Capture the cell that displays the provided text and extract its (X, Y) central coordinate. 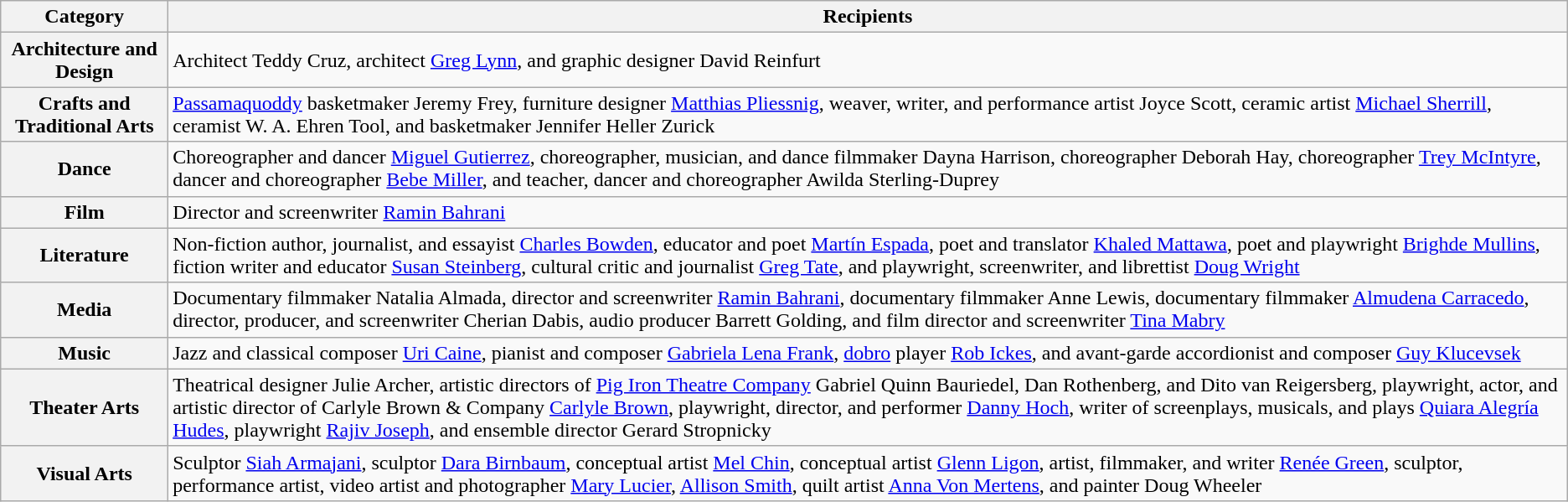
Architect Teddy Cruz, architect Greg Lynn, and graphic designer David Reinfurt (868, 60)
Media (85, 310)
Crafts and Traditional Arts (85, 114)
Literature (85, 255)
Architecture and Design (85, 60)
Visual Arts (85, 473)
Category (85, 17)
Music (85, 353)
Dance (85, 169)
Film (85, 212)
Theater Arts (85, 407)
Recipients (868, 17)
Director and screenwriter Ramin Bahrani (868, 212)
